Detect which cell encompasses the target text, then output its (x, y) center coordinate. 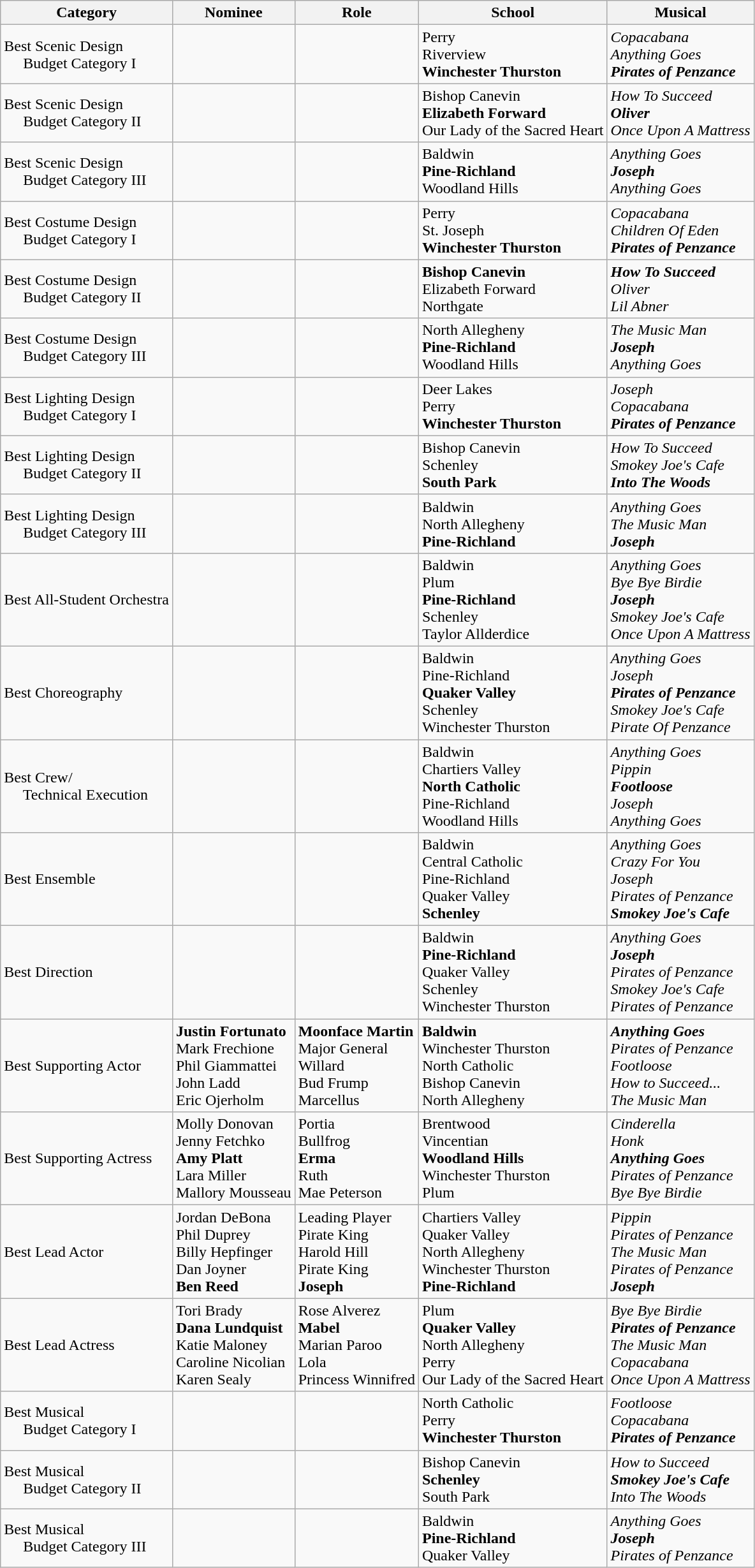
Rose AlverezMabelMarian ParooLolaPrincess Winnifred (356, 1345)
JosephCopacabanaPirates of Penzance (680, 406)
Best Musical Budget Category I (87, 1421)
Nominee (233, 13)
Anything GoesJosephAnything Goes (680, 172)
PippinPirates of PenzanceThe Music ManPirates of PenzanceJoseph (680, 1252)
Best Lighting Design Budget Category I (87, 406)
School (513, 13)
Moonface MartinMajor GeneralWillardBud FrumpMarcellus (356, 1066)
BrentwoodVincentianWoodland HillsWinchester ThurstonPlum (513, 1159)
BaldwinPine-RichlandQuaker Valley (513, 1538)
Best Lead Actor (87, 1252)
Best Costume Design Budget Category II (87, 289)
North CatholicPerryWinchester Thurston (513, 1421)
Best Supporting Actor (87, 1066)
FootlooseCopacabanaPirates of Penzance (680, 1421)
PerryRiverviewWinchester Thurston (513, 54)
Best Supporting Actress (87, 1159)
How To SucceedOliverLil Abner (680, 289)
PortiaBullfrogErmaRuthMae Peterson (356, 1159)
Best Costume Design Budget Category III (87, 348)
Best Ensemble (87, 879)
Anything GoesBye Bye BirdieJosephSmokey Joe's CafeOnce Upon A Mattress (680, 599)
Best Lighting Design Budget Category III (87, 524)
Molly DonovanJenny FetchkoAmy PlattLara MillerMallory Mousseau (233, 1159)
How To SucceedSmokey Joe's CafeInto The Woods (680, 465)
Best Direction (87, 972)
Best Scenic Design Budget Category II (87, 113)
Anything GoesCrazy For YouJosephPirates of PenzanceSmokey Joe's Cafe (680, 879)
BaldwinCentral CatholicPine-RichlandQuaker ValleySchenley (513, 879)
Tori BradyDana LundquistKatie MaloneyCaroline NicolianKaren Sealy (233, 1345)
Best All-Student Orchestra (87, 599)
Anything GoesJosephPirates of PenzanceSmokey Joe's CafePirate Of Penzance (680, 692)
BaldwinNorth AlleghenyPine-Richland (513, 524)
Best Crew/ Technical Execution (87, 786)
Justin FortunatoMark FrechionePhil GiammatteiJohn LaddEric Ojerholm (233, 1066)
Musical (680, 13)
Anything GoesThe Music ManJoseph (680, 524)
The Music ManJosephAnything Goes (680, 348)
CinderellaHonkAnything GoesPirates of PenzanceBye Bye Birdie (680, 1159)
Bye Bye BirdiePirates of PenzanceThe Music ManCopacabanaOnce Upon A Mattress (680, 1345)
Anything GoesPippinFootlooseJosephAnything Goes (680, 786)
Deer LakesPerryWinchester Thurston (513, 406)
Leading PlayerPirate KingHarold HillPirate KingJoseph (356, 1252)
Bishop CanevinElizabeth ForwardOur Lady of the Sacred Heart (513, 113)
How to SucceedSmokey Joe's CafeInto The Woods (680, 1479)
Best Choreography (87, 692)
Best Costume Design Budget Category I (87, 230)
Anything GoesPirates of PenzanceFootlooseHow to Succeed...The Music Man (680, 1066)
BaldwinPine-RichlandWoodland Hills (513, 172)
Category (87, 13)
Anything GoesJosephPirates of Penzance (680, 1538)
Best Scenic Design Budget Category III (87, 172)
North AlleghenyPine-RichlandWoodland Hills (513, 348)
Chartiers ValleyQuaker ValleyNorth AlleghenyWinchester ThurstonPine-Richland (513, 1252)
BaldwinChartiers ValleyNorth CatholicPine-RichlandWoodland Hills (513, 786)
PlumQuaker ValleyNorth AlleghenyPerryOur Lady of the Sacred Heart (513, 1345)
Bishop CanevinElizabeth ForwardNorthgate (513, 289)
Jordan DeBonaPhil DupreyBilly HepfingerDan JoynerBen Reed (233, 1252)
BaldwinPlumPine-RichlandSchenleyTaylor Allderdice (513, 599)
Best Musical Budget Category II (87, 1479)
PerrySt. JosephWinchester Thurston (513, 230)
Best Lighting Design Budget Category II (87, 465)
Anything GoesJosephPirates of PenzanceSmokey Joe's CafePirates of Penzance (680, 972)
Role (356, 13)
How To SucceedOliverOnce Upon A Mattress (680, 113)
Best Scenic Design Budget Category I (87, 54)
Best Musical Budget Category III (87, 1538)
CopacabanaChildren Of EdenPirates of Penzance (680, 230)
BaldwinWinchester ThurstonNorth CatholicBishop Canevin North Allegheny (513, 1066)
CopacabanaAnything GoesPirates of Penzance (680, 54)
Best Lead Actress (87, 1345)
